Capture the cell that displays the provided text and extract its [x, y] central coordinate. 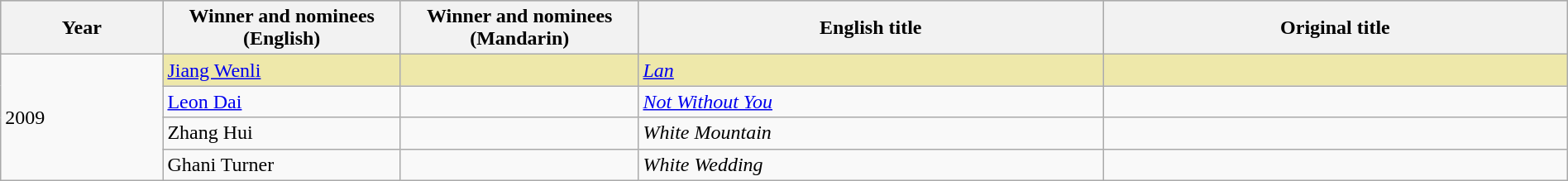
Year [82, 28]
Zhang Hui [282, 133]
Ghani Turner [282, 164]
Winner and nominees(Mandarin) [519, 28]
2009 [82, 117]
White Wedding [871, 164]
English title [871, 28]
Jiang Wenli [282, 70]
White Mountain [871, 133]
Original title [1336, 28]
Lan [871, 70]
Winner and nominees(English) [282, 28]
Not Without You [871, 102]
Leon Dai [282, 102]
